From the cell containing the given text, extract its center point as [x, y] coordinate. 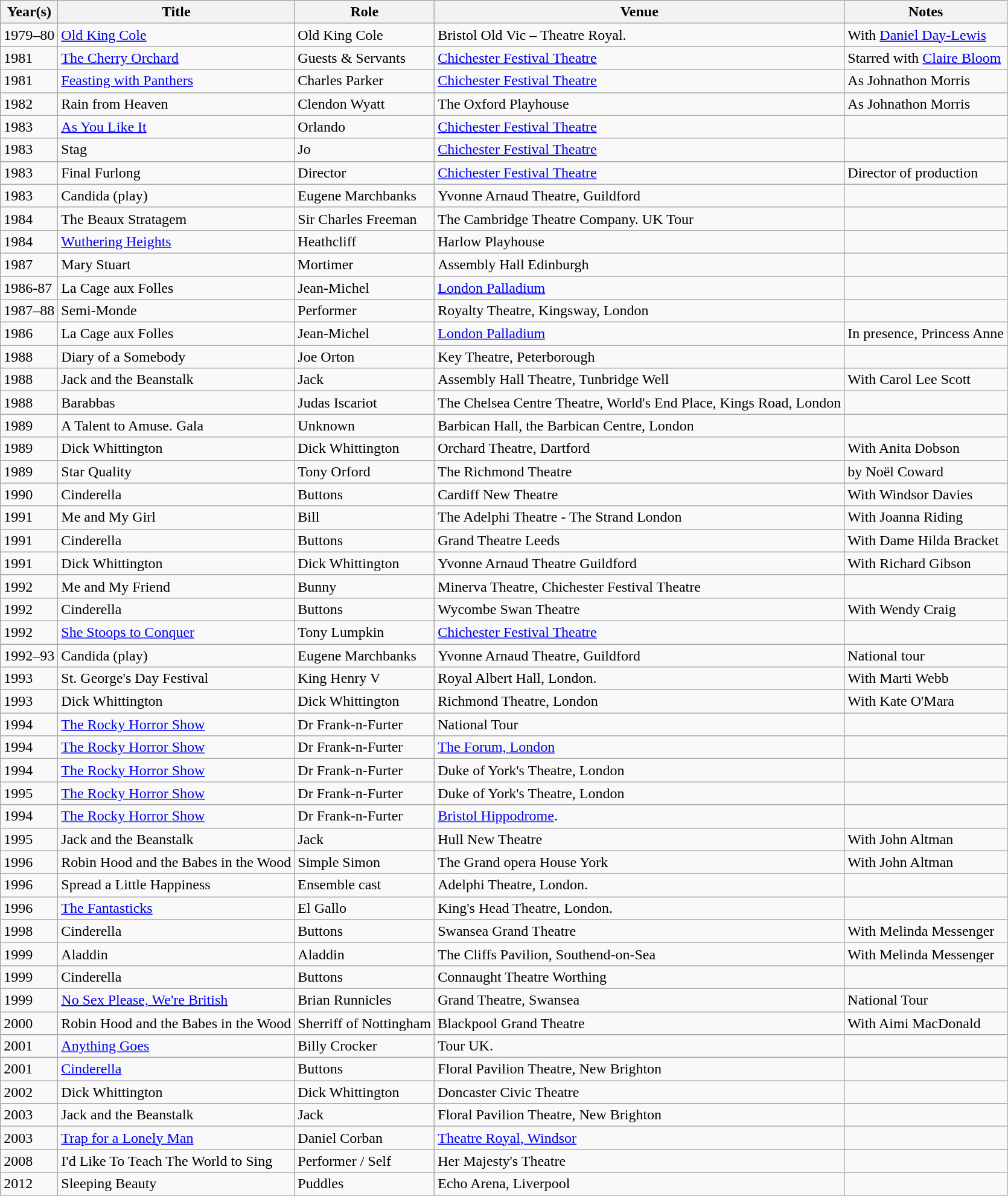
Blackpool Grand Theatre [640, 1023]
The Cherry Orchard [176, 58]
Me and My Girl [176, 517]
1990 [29, 494]
With Windsor Davies [926, 494]
Yvonne Arnaud Theatre Guildford [640, 563]
With Daniel Day-Lewis [926, 35]
Charles Parker [365, 81]
Hull New Theatre [640, 839]
As You Like It [176, 127]
Title [176, 12]
Bill [365, 517]
The Forum, London [640, 747]
Unknown [365, 426]
Bristol Old Vic – Theatre Royal. [640, 35]
2012 [29, 1184]
Puddles [365, 1184]
With Joanna Riding [926, 517]
Barbican Hall, the Barbican Centre, London [640, 426]
With Kate O'Mara [926, 702]
2008 [29, 1161]
Harlow Playhouse [640, 241]
Year(s) [29, 12]
Heathcliff [365, 241]
Theatre Royal, Windsor [640, 1138]
Feasting with Panthers [176, 81]
With Marti Webb [926, 679]
Mortimer [365, 264]
Grand Theatre, Swansea [640, 1000]
Stag [176, 150]
El Gallo [365, 908]
The Cambridge Theatre Company. UK Tour [640, 219]
1979–80 [29, 35]
1986 [29, 334]
No Sex Please, We're British [176, 1000]
Royalty Theatre, Kingsway, London [640, 311]
The Richmond Theatre [640, 472]
Director of production [926, 173]
Barabbas [176, 403]
Orlando [365, 127]
Daniel Corban [365, 1138]
Final Furlong [176, 173]
Sir Charles Freeman [365, 219]
2002 [29, 1092]
Adelphi Theatre, London. [640, 885]
Wycombe Swan Theatre [640, 609]
Simple Simon [365, 862]
National tour [926, 655]
Grand Theatre Leeds [640, 540]
In presence, Princess Anne [926, 334]
Sherriff of Nottingham [365, 1023]
Minerva Theatre, Chichester Festival Theatre [640, 586]
1998 [29, 931]
Tony Orford [365, 472]
Jo [365, 150]
Trap for a Lonely Man [176, 1138]
Tour UK. [640, 1046]
Spread a Little Happiness [176, 885]
Performer / Self [365, 1161]
1986-87 [29, 288]
Orchard Theatre, Dartford [640, 449]
Richmond Theatre, London [640, 702]
Doncaster Civic Theatre [640, 1092]
Mary Stuart [176, 264]
Starred with Claire Bloom [926, 58]
Echo Arena, Liverpool [640, 1184]
1982 [29, 104]
With Wendy Craig [926, 609]
Sleeping Beauty [176, 1184]
Key Theatre, Peterborough [640, 357]
Semi-Monde [176, 311]
Notes [926, 12]
With Dame Hilda Bracket [926, 540]
Brian Runnicles [365, 1000]
Role [365, 12]
Assembly Hall Edinburgh [640, 264]
1992–93 [29, 655]
With Carol Lee Scott [926, 380]
The Cliffs Pavilion, Southend-on-Sea [640, 954]
Judas Iscariot [365, 403]
The Beaux Stratagem [176, 219]
Director [365, 173]
Guests & Servants [365, 58]
The Chelsea Centre Theatre, World's End Place, Kings Road, London [640, 403]
Joe Orton [365, 357]
She Stoops to Conquer [176, 632]
Cardiff New Theatre [640, 494]
King's Head Theatre, London. [640, 908]
1987–88 [29, 311]
1987 [29, 264]
Rain from Heaven [176, 104]
Swansea Grand Theatre [640, 931]
Me and My Friend [176, 586]
Her Majesty's Theatre [640, 1161]
Venue [640, 12]
Royal Albert Hall, London. [640, 679]
The Adelphi Theatre - The Strand London [640, 517]
Anything Goes [176, 1046]
Assembly Hall Theatre, Tunbridge Well [640, 380]
Connaught Theatre Worthing [640, 977]
I'd Like To Teach The World to Sing [176, 1161]
A Talent to Amuse. Gala [176, 426]
The Grand opera House York [640, 862]
2000 [29, 1023]
King Henry V [365, 679]
Ensemble cast [365, 885]
With Richard Gibson [926, 563]
With Anita Dobson [926, 449]
Bunny [365, 586]
Billy Crocker [365, 1046]
With Aimi MacDonald [926, 1023]
by Noël Coward [926, 472]
Star Quality [176, 472]
Tony Lumpkin [365, 632]
St. George's Day Festival [176, 679]
Performer [365, 311]
The Oxford Playhouse [640, 104]
Bristol Hippodrome. [640, 816]
Diary of a Somebody [176, 357]
Clendon Wyatt [365, 104]
The Fantasticks [176, 908]
Wuthering Heights [176, 241]
